Scan for the cell matching the given text and deliver its (x, y) coordinate at center. 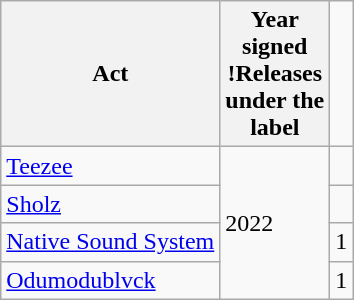
Native Sound System (110, 242)
Act (110, 74)
Teezee (110, 166)
Year signed!Releases under the label (275, 74)
Sholz (110, 204)
2022 (275, 223)
Odumodublvck (110, 280)
